Find where the given text appears and provide that cell's center as (x, y) coordinate. 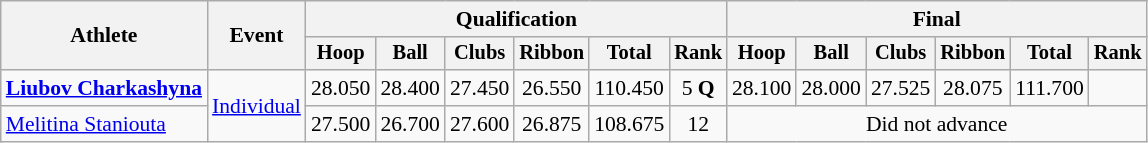
Liubov Charkashyna (104, 88)
28.075 (972, 88)
28.100 (762, 88)
Final (936, 19)
27.500 (340, 124)
110.450 (629, 88)
Athlete (104, 36)
27.450 (480, 88)
Event (256, 36)
12 (698, 124)
Did not advance (936, 124)
Individual (256, 106)
27.525 (900, 88)
108.675 (629, 124)
26.550 (552, 88)
26.875 (552, 124)
28.000 (830, 88)
Qualification (516, 19)
26.700 (410, 124)
111.700 (1050, 88)
Melitina Staniouta (104, 124)
28.050 (340, 88)
5 Q (698, 88)
27.600 (480, 124)
28.400 (410, 88)
